Determine the (x, y) coordinate at the center of the cell enclosing the given text.  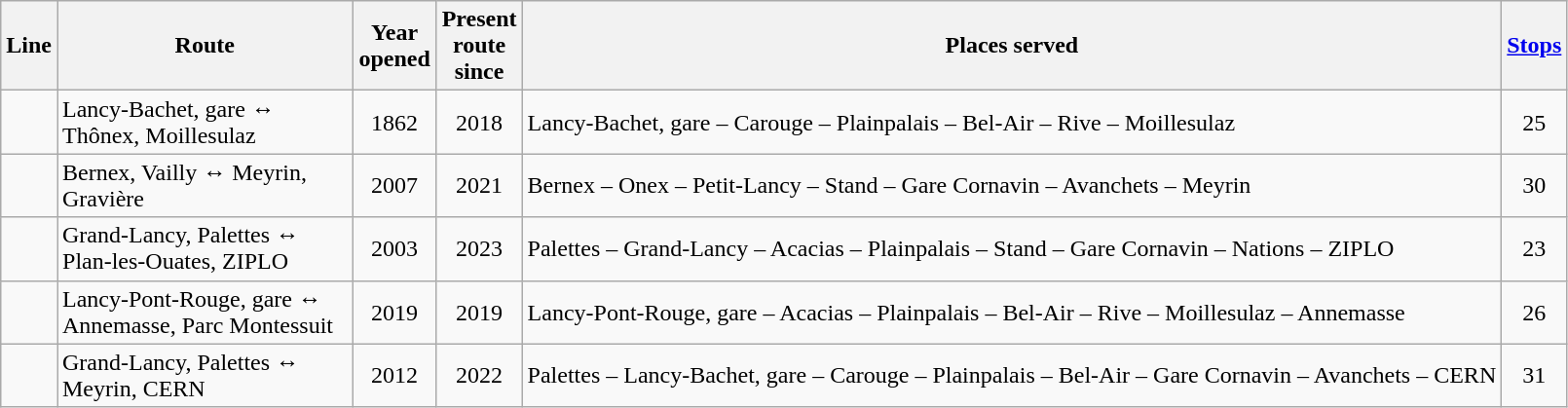
31 (1535, 376)
Lancy-Pont-Rouge, gare ↔ Annemasse, Parc Montessuit (205, 312)
Present route since (479, 46)
Bernex, Vailly ↔ Meyrin, Gravière (205, 185)
Palettes – Lancy-Bachet, gare – Carouge – Plainpalais – Bel-Air – Gare Cornavin – Avanchets – CERN (1012, 376)
Places served (1012, 46)
2023 (479, 249)
Lancy-Bachet, gare ↔ Thônex, Moillesulaz (205, 123)
2007 (394, 185)
Lancy-Bachet, gare – Carouge – Plainpalais – Bel-Air – Rive – Moillesulaz (1012, 123)
23 (1535, 249)
Palettes – Grand-Lancy – Acacias – Plainpalais – Stand – Gare Cornavin – Nations – ZIPLO (1012, 249)
Year opened (394, 46)
Lancy-Pont-Rouge, gare – Acacias – Plainpalais – Bel-Air – Rive – Moillesulaz – Annemasse (1012, 312)
Route (205, 46)
2021 (479, 185)
1862 (394, 123)
Line (29, 46)
25 (1535, 123)
Stops (1535, 46)
Bernex – Onex – Petit-Lancy – Stand – Gare Cornavin – Avanchets – Meyrin (1012, 185)
2022 (479, 376)
2012 (394, 376)
Grand-Lancy, Palettes ↔ Meyrin, CERN (205, 376)
26 (1535, 312)
2018 (479, 123)
Grand-Lancy, Palettes ↔ Plan-les-Ouates, ZIPLO (205, 249)
30 (1535, 185)
2003 (394, 249)
